Provide the (x, y) coordinate of the cell's center where the given text is located.  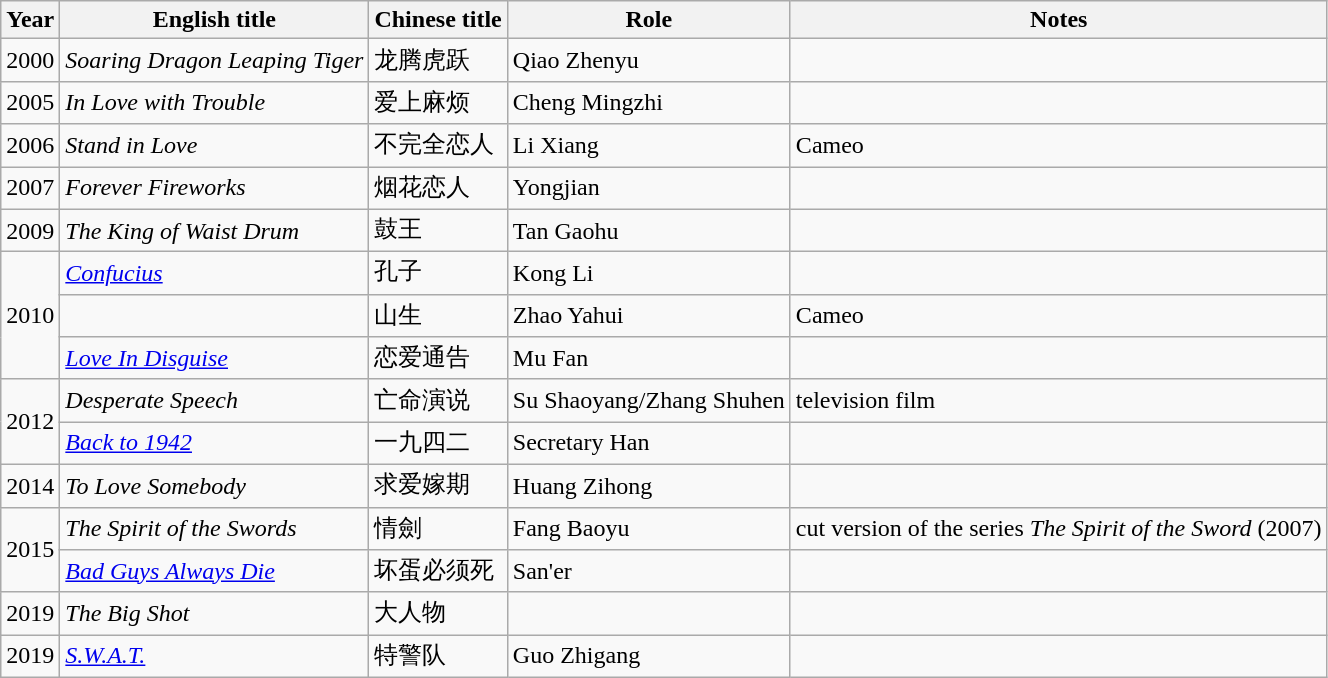
Tan Gaohu (648, 230)
The Big Shot (214, 614)
Notes (1058, 20)
Kong Li (648, 274)
Back to 1942 (214, 444)
2009 (30, 230)
不完全恋人 (438, 146)
大人物 (438, 614)
孔子 (438, 274)
Yongjian (648, 188)
2007 (30, 188)
Role (648, 20)
2015 (30, 550)
Desperate Speech (214, 400)
Guo Zhigang (648, 656)
2012 (30, 422)
山生 (438, 316)
English title (214, 20)
情劍 (438, 528)
television film (1058, 400)
cut version of the series The Spirit of the Sword (2007) (1058, 528)
Fang Baoyu (648, 528)
爱上麻烦 (438, 102)
Huang Zihong (648, 486)
2005 (30, 102)
特警队 (438, 656)
亡命演说 (438, 400)
龙腾虎跃 (438, 60)
In Love with Trouble (214, 102)
Confucius (214, 274)
To Love Somebody (214, 486)
The Spirit of the Swords (214, 528)
Bad Guys Always Die (214, 572)
2006 (30, 146)
Secretary Han (648, 444)
Year (30, 20)
Zhao Yahui (648, 316)
坏蛋必须死 (438, 572)
Chinese title (438, 20)
烟花恋人 (438, 188)
2000 (30, 60)
Qiao Zhenyu (648, 60)
S.W.A.T. (214, 656)
San'er (648, 572)
2014 (30, 486)
Stand in Love (214, 146)
Su Shaoyang/Zhang Shuhen (648, 400)
The King of Waist Drum (214, 230)
Love In Disguise (214, 358)
Li Xiang (648, 146)
求爱嫁期 (438, 486)
Soaring Dragon Leaping Tiger (214, 60)
Mu Fan (648, 358)
一九四二 (438, 444)
恋爱通告 (438, 358)
鼓王 (438, 230)
Cheng Mingzhi (648, 102)
2010 (30, 316)
Forever Fireworks (214, 188)
